Capture the cell that displays the provided text and extract its [X, Y] central coordinate. 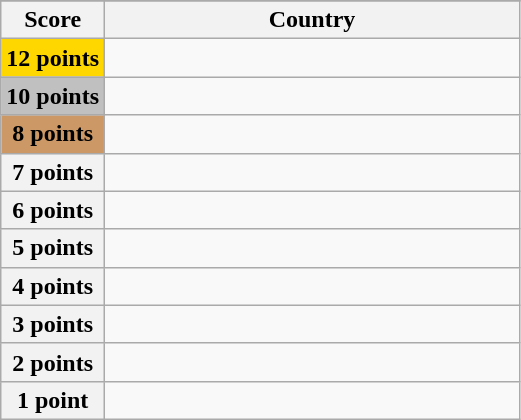
3 points [53, 324]
10 points [53, 96]
4 points [53, 286]
Country [312, 20]
Score [53, 20]
8 points [53, 134]
12 points [53, 58]
6 points [53, 210]
1 point [53, 400]
5 points [53, 248]
2 points [53, 362]
7 points [53, 172]
